Identify which cell holds the provided text, then report its [x, y] central coordinate. 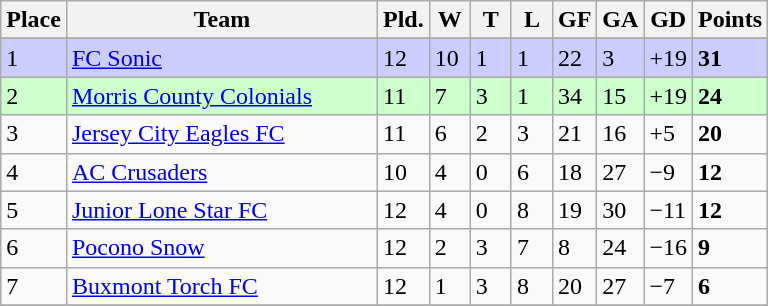
Buxmont Torch FC [222, 286]
−9 [668, 172]
30 [620, 210]
GA [620, 20]
34 [574, 96]
T [490, 20]
+5 [668, 134]
Pocono Snow [222, 248]
15 [620, 96]
Points [730, 20]
19 [574, 210]
22 [574, 58]
L [532, 20]
−16 [668, 248]
W [450, 20]
Team [222, 20]
GF [574, 20]
FC Sonic [222, 58]
−11 [668, 210]
Pld. [404, 20]
Place [34, 20]
Morris County Colonials [222, 96]
GD [668, 20]
9 [730, 248]
Jersey City Eagles FC [222, 134]
21 [574, 134]
31 [730, 58]
−7 [668, 286]
16 [620, 134]
5 [34, 210]
AC Crusaders [222, 172]
18 [574, 172]
Junior Lone Star FC [222, 210]
